Determine the (x, y) coordinate at the center of the cell enclosing the given text.  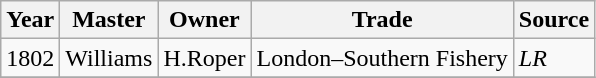
Owner (204, 20)
H.Roper (204, 58)
London–Southern Fishery (382, 58)
Williams (109, 58)
Year (30, 20)
1802 (30, 58)
Trade (382, 20)
LR (554, 58)
Master (109, 20)
Source (554, 20)
